Detect which cell encompasses the target text, then output its [X, Y] center coordinate. 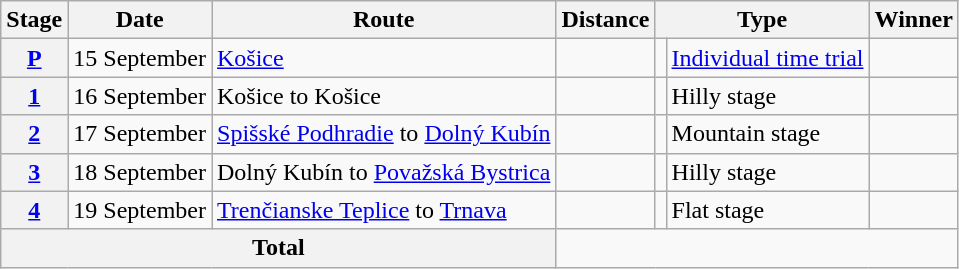
16 September [140, 96]
Dolný Kubín to Považská Bystrica [384, 172]
Distance [606, 20]
Stage [34, 20]
Košice to Košice [384, 96]
Date [140, 20]
Type [762, 20]
19 September [140, 210]
Flat stage [768, 210]
18 September [140, 172]
P [34, 58]
Spišské Podhradie to Dolný Kubín [384, 134]
17 September [140, 134]
2 [34, 134]
15 September [140, 58]
3 [34, 172]
4 [34, 210]
1 [34, 96]
Individual time trial [768, 58]
Route [384, 20]
Mountain stage [768, 134]
Winner [914, 20]
Košice [384, 58]
Trenčianske Teplice to Trnava [384, 210]
Total [278, 248]
